Scan for the cell matching the given text and deliver its [X, Y] coordinate at center. 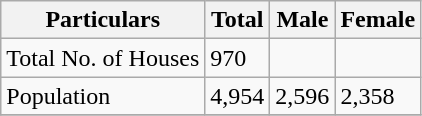
Particulars [103, 20]
2,358 [378, 96]
Total No. of Houses [103, 58]
Population [103, 96]
4,954 [238, 96]
2,596 [302, 96]
Male [302, 20]
970 [238, 58]
Total [238, 20]
Female [378, 20]
